Locate the cell with the specified text and output its [X, Y] center coordinate. 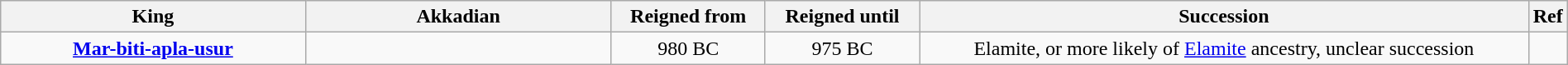
Reigned from [688, 17]
975 BC [842, 48]
980 BC [688, 48]
Elamite, or more likely of Elamite ancestry, unclear succession [1224, 48]
Akkadian [458, 17]
King [153, 17]
Succession [1224, 17]
Ref [1548, 17]
Reigned until [842, 17]
Mar-biti-apla-usur [153, 48]
